Scan for the cell matching the given text and deliver its [x, y] coordinate at center. 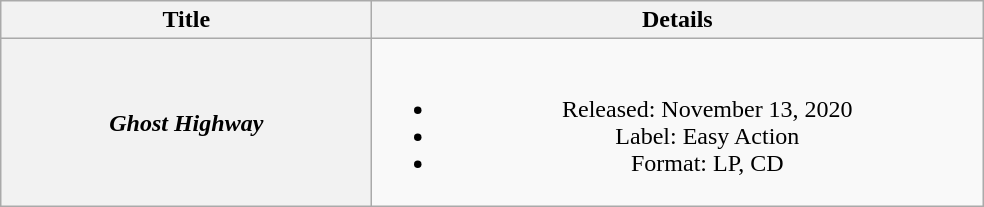
Ghost Highway [186, 122]
Details [678, 20]
Title [186, 20]
Released: November 13, 2020Label: Easy ActionFormat: LP, CD [678, 122]
